From the cell containing the given text, extract its center point as (x, y) coordinate. 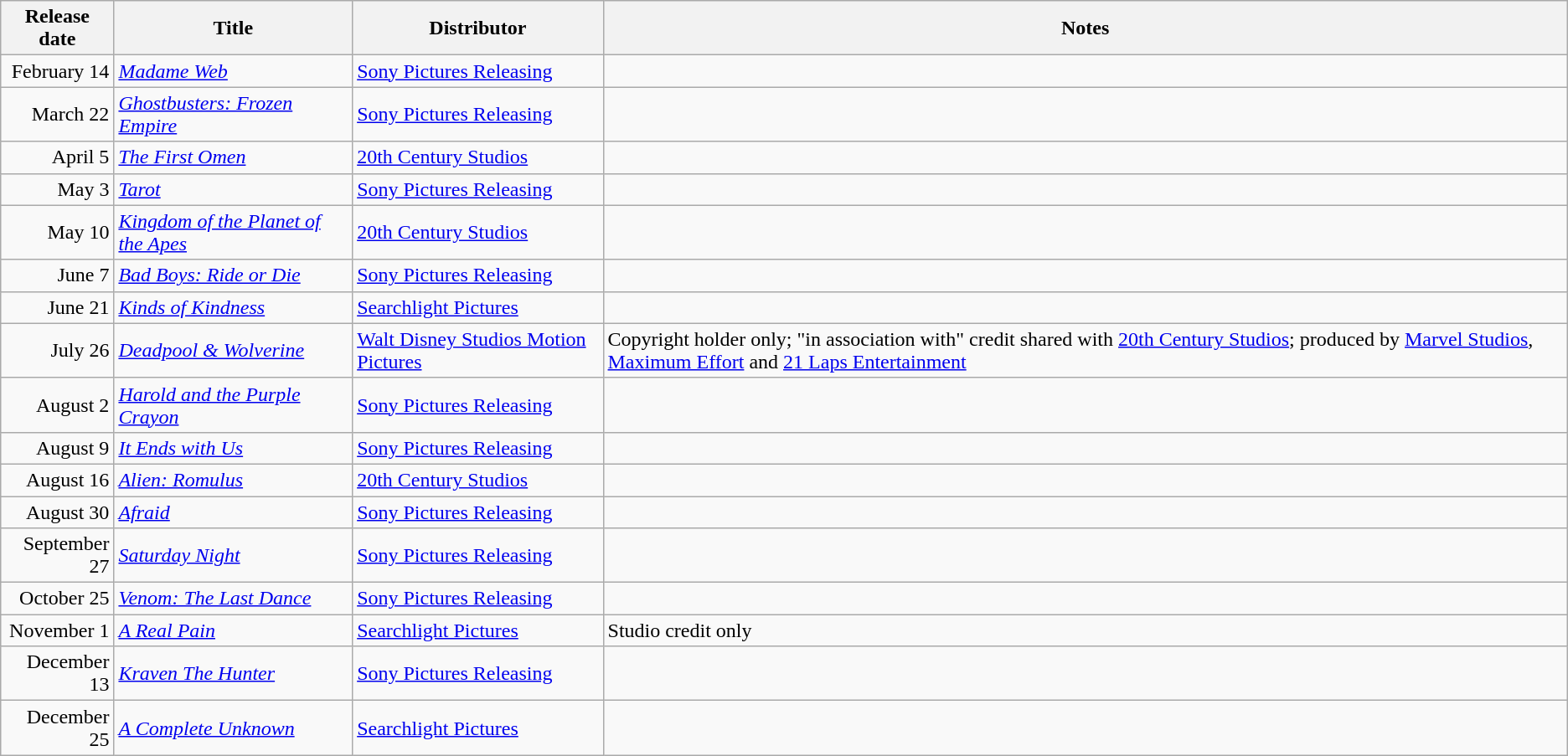
Release date (57, 28)
Deadpool & Wolverine (233, 350)
A Real Pain (233, 630)
Saturday Night (233, 556)
December 13 (57, 673)
September 27 (57, 556)
November 1 (57, 630)
It Ends with Us (233, 448)
Studio credit only (1086, 630)
March 22 (57, 114)
Alien: Romulus (233, 480)
The First Omen (233, 157)
Walt Disney Studios Motion Pictures (477, 350)
June 21 (57, 307)
August 16 (57, 480)
Title (233, 28)
February 14 (57, 71)
Venom: The Last Dance (233, 599)
April 5 (57, 157)
A Complete Unknown (233, 728)
July 26 (57, 350)
Madame Web (233, 71)
Harold and the Purple Crayon (233, 405)
December 25 (57, 728)
August 9 (57, 448)
Kingdom of the Planet of the Apes (233, 233)
Notes (1086, 28)
May 10 (57, 233)
Bad Boys: Ride or Die (233, 275)
Kinds of Kindness (233, 307)
August 2 (57, 405)
May 3 (57, 189)
Ghostbusters: Frozen Empire (233, 114)
August 30 (57, 512)
June 7 (57, 275)
Afraid (233, 512)
Kraven The Hunter (233, 673)
Tarot (233, 189)
Distributor (477, 28)
October 25 (57, 599)
